Return [x, y] of the center of cell containing provided text 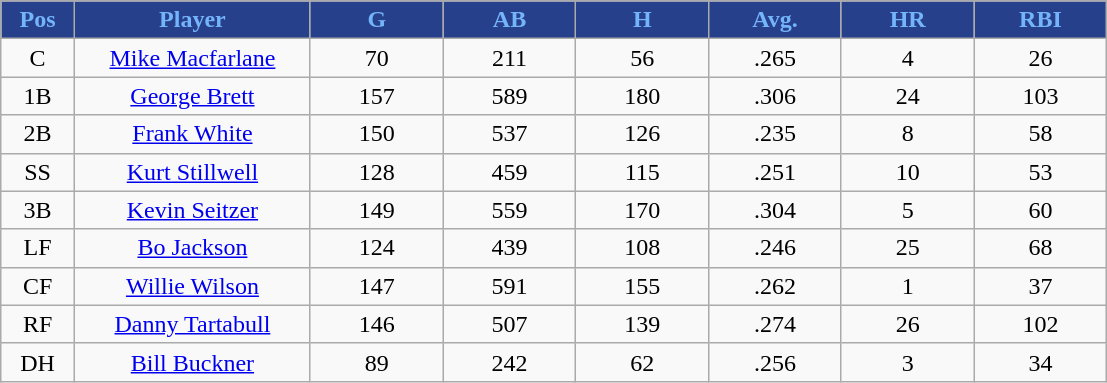
Danny Tartabull [192, 324]
.251 [776, 172]
157 [376, 96]
Player [192, 20]
4 [908, 58]
155 [642, 286]
G [376, 20]
CF [38, 286]
68 [1040, 248]
C [38, 58]
591 [510, 286]
1B [38, 96]
5 [908, 210]
25 [908, 248]
211 [510, 58]
.256 [776, 362]
53 [1040, 172]
.246 [776, 248]
146 [376, 324]
Kevin Seitzer [192, 210]
8 [908, 134]
139 [642, 324]
Pos [38, 20]
62 [642, 362]
1 [908, 286]
Frank White [192, 134]
24 [908, 96]
.274 [776, 324]
60 [1040, 210]
150 [376, 134]
103 [1040, 96]
124 [376, 248]
10 [908, 172]
108 [642, 248]
RF [38, 324]
439 [510, 248]
HR [908, 20]
34 [1040, 362]
115 [642, 172]
559 [510, 210]
SS [38, 172]
DH [38, 362]
56 [642, 58]
589 [510, 96]
George Brett [192, 96]
Bill Buckner [192, 362]
537 [510, 134]
Willie Wilson [192, 286]
507 [510, 324]
Avg. [776, 20]
.265 [776, 58]
149 [376, 210]
147 [376, 286]
128 [376, 172]
.306 [776, 96]
.235 [776, 134]
.304 [776, 210]
180 [642, 96]
AB [510, 20]
70 [376, 58]
58 [1040, 134]
2B [38, 134]
H [642, 20]
LF [38, 248]
126 [642, 134]
3B [38, 210]
102 [1040, 324]
Mike Macfarlane [192, 58]
89 [376, 362]
RBI [1040, 20]
242 [510, 362]
170 [642, 210]
.262 [776, 286]
37 [1040, 286]
Bo Jackson [192, 248]
459 [510, 172]
3 [908, 362]
Kurt Stillwell [192, 172]
